Search for the cell housing the specified text and yield its (X, Y) center coordinate. 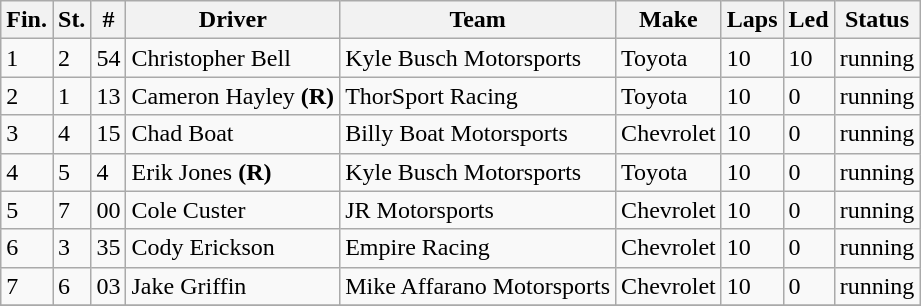
Status (877, 20)
00 (108, 210)
Empire Racing (478, 248)
St. (71, 20)
54 (108, 58)
03 (108, 286)
Led (808, 20)
15 (108, 134)
Cole Custer (233, 210)
Driver (233, 20)
35 (108, 248)
Fin. (27, 20)
Chad Boat (233, 134)
Make (669, 20)
Mike Affarano Motorsports (478, 286)
Erik Jones (R) (233, 172)
Cameron Hayley (R) (233, 96)
ThorSport Racing (478, 96)
Laps (752, 20)
Christopher Bell (233, 58)
Jake Griffin (233, 286)
JR Motorsports (478, 210)
Cody Erickson (233, 248)
Team (478, 20)
Billy Boat Motorsports (478, 134)
# (108, 20)
13 (108, 96)
